Provide the (x, y) coordinate of the cell's center where the given text is located.  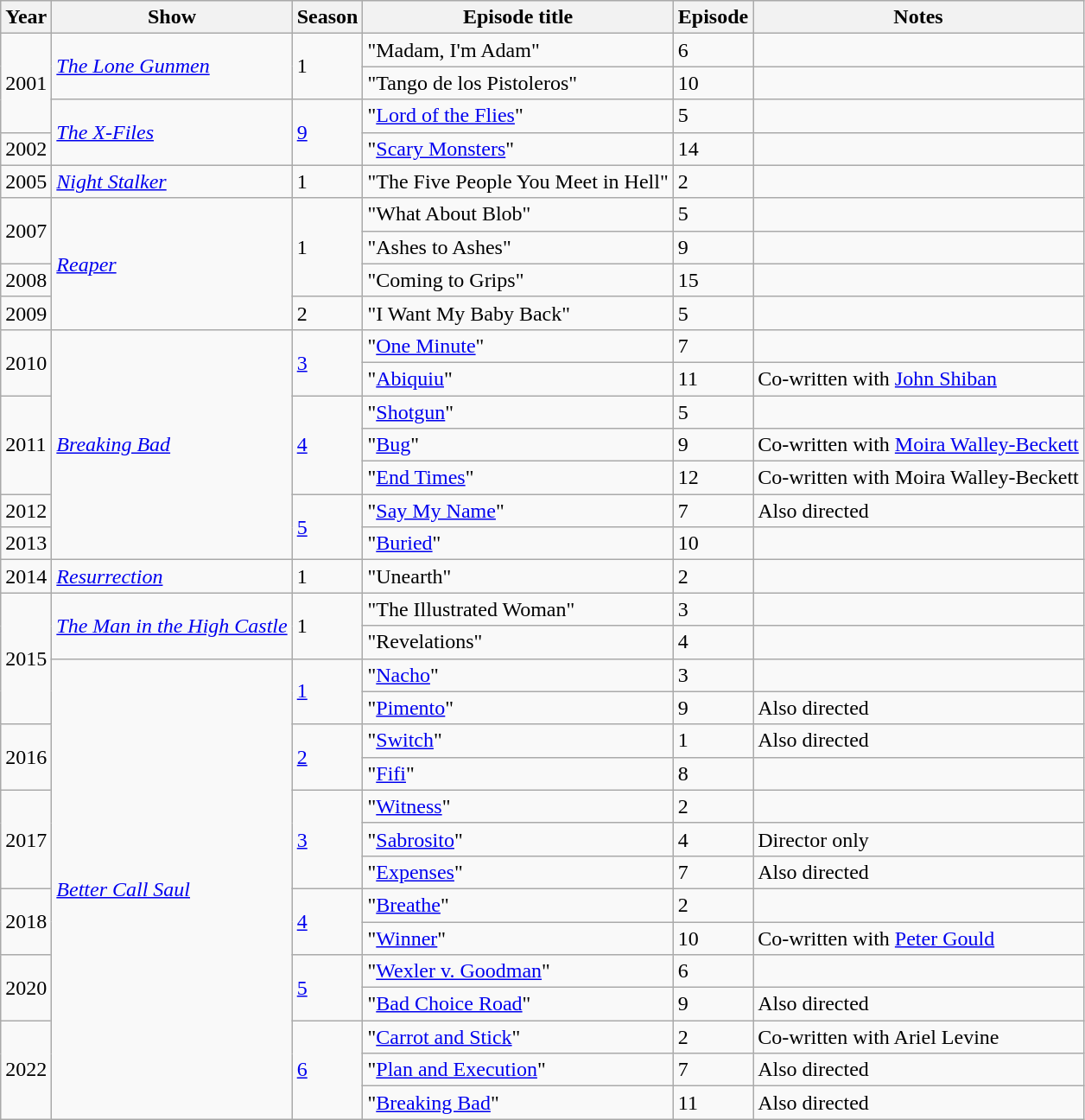
"The Five People You Meet in Hell" (518, 181)
2010 (26, 362)
"Breathe" (518, 905)
15 (713, 280)
"Tango de los Pistoleros" (518, 83)
"Plan and Execution" (518, 1070)
Better Call Saul (172, 888)
Show (172, 17)
2014 (26, 576)
2016 (26, 757)
2002 (26, 149)
"Expenses" (518, 872)
"Nacho" (518, 675)
Notes (919, 17)
Year (26, 17)
"Switch" (518, 741)
2022 (26, 1070)
"Madam, I'm Adam" (518, 50)
"Say My Name" (518, 511)
"The Illustrated Woman" (518, 609)
2013 (26, 544)
"Coming to Grips" (518, 280)
The X-Files (172, 132)
2005 (26, 181)
Reaper (172, 264)
"End Times" (518, 478)
2007 (26, 231)
"Winner" (518, 938)
"Unearth" (518, 576)
Co-written with Ariel Levine (919, 1037)
14 (713, 149)
2012 (26, 511)
"Carrot and Stick" (518, 1037)
2017 (26, 839)
"What About Blob" (518, 214)
The Lone Gunmen (172, 67)
"Sabrosito" (518, 839)
Episode (713, 17)
2018 (26, 921)
Night Stalker (172, 181)
2011 (26, 445)
"Shotgun" (518, 412)
8 (713, 773)
"One Minute" (518, 346)
"Breaking Bad" (518, 1103)
2015 (26, 659)
"Ashes to Ashes" (518, 247)
"Wexler v. Goodman" (518, 971)
Breaking Bad (172, 444)
Director only (919, 839)
"Fifi" (518, 773)
12 (713, 478)
"I Want My Baby Back" (518, 313)
"Bug" (518, 445)
"Witness" (518, 806)
Co-written with Peter Gould (919, 938)
2008 (26, 280)
2001 (26, 83)
"Revelations" (518, 642)
"Scary Monsters" (518, 149)
2020 (26, 988)
Season (327, 17)
"Pimento" (518, 708)
"Lord of the Flies" (518, 116)
"Bad Choice Road" (518, 1004)
The Man in the High Castle (172, 626)
2009 (26, 313)
Episode title (518, 17)
Resurrection (172, 576)
Co-written with John Shiban (919, 379)
"Abiquiu" (518, 379)
"Buried" (518, 544)
